Detect which cell encompasses the target text, then output its (x, y) center coordinate. 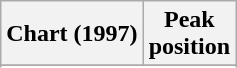
Peakposition (189, 34)
Chart (1997) (72, 34)
